Search for the cell housing the specified text and yield its [x, y] center coordinate. 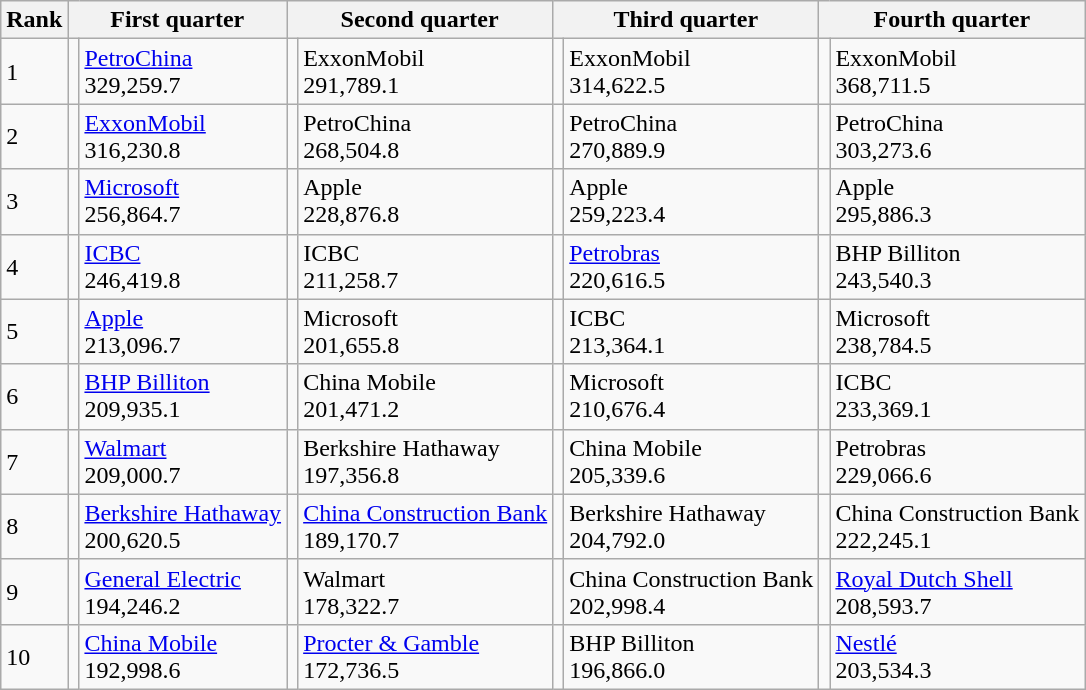
Fourth quarter [952, 20]
ICBC 246,419.8 [183, 266]
Walmart 209,000.7 [183, 462]
3 [34, 202]
BHP Billiton 196,866.0 [692, 656]
Royal Dutch Shell 208,593.7 [958, 592]
ExxonMobil 291,789.1 [426, 72]
4 [34, 266]
Apple 295,886.3 [958, 202]
ExxonMobil 368,711.5 [958, 72]
7 [34, 462]
BHP Billiton 209,935.1 [183, 396]
9 [34, 592]
Microsoft 256,864.7 [183, 202]
Petrobras 220,616.5 [692, 266]
6 [34, 396]
PetroChina 268,504.8 [426, 136]
Procter & Gamble 172,736.5 [426, 656]
PetroChina 329,259.7 [183, 72]
ExxonMobil 316,230.8 [183, 136]
Apple 213,096.7 [183, 332]
1 [34, 72]
Apple 259,223.4 [692, 202]
5 [34, 332]
Berkshire Hathaway 200,620.5 [183, 526]
China Mobile 192,998.6 [183, 656]
PetroChina 270,889.9 [692, 136]
China Construction Bank 222,245.1 [958, 526]
Rank [34, 20]
China Construction Bank 189,170.7 [426, 526]
ICBC 211,258.7 [426, 266]
PetroChina 303,273.6 [958, 136]
ICBC 233,369.1 [958, 396]
2 [34, 136]
BHP Billiton 243,540.3 [958, 266]
Second quarter [420, 20]
China Construction Bank 202,998.4 [692, 592]
China Mobile 201,471.2 [426, 396]
General Electric 194,246.2 [183, 592]
Third quarter [686, 20]
Microsoft 210,676.4 [692, 396]
ExxonMobil 314,622.5 [692, 72]
Berkshire Hathaway 197,356.8 [426, 462]
Nestlé 203,534.3 [958, 656]
Apple 228,876.8 [426, 202]
First quarter [178, 20]
Walmart 178,322.7 [426, 592]
China Mobile 205,339.6 [692, 462]
10 [34, 656]
Microsoft 238,784.5 [958, 332]
Petrobras 229,066.6 [958, 462]
ICBC 213,364.1 [692, 332]
8 [34, 526]
Berkshire Hathaway 204,792.0 [692, 526]
Microsoft 201,655.8 [426, 332]
